Determine the (X, Y) coordinate at the center of the cell enclosing the given text.  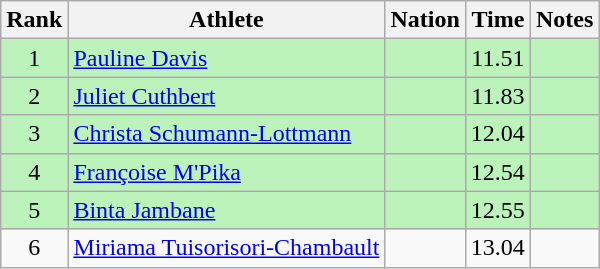
Miriama Tuisorisori-Chambault (226, 248)
Binta Jambane (226, 210)
12.04 (498, 134)
Time (498, 20)
Notes (564, 20)
11.83 (498, 96)
12.54 (498, 172)
2 (34, 96)
Athlete (226, 20)
12.55 (498, 210)
4 (34, 172)
Nation (425, 20)
5 (34, 210)
13.04 (498, 248)
11.51 (498, 58)
Christa Schumann-Lottmann (226, 134)
6 (34, 248)
Pauline Davis (226, 58)
1 (34, 58)
Rank (34, 20)
Françoise M'Pika (226, 172)
Juliet Cuthbert (226, 96)
3 (34, 134)
